Search for the cell housing the specified text and yield its (X, Y) center coordinate. 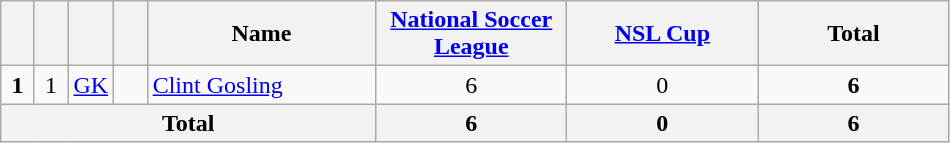
GK (91, 85)
NSL Cup (662, 34)
National Soccer League (472, 34)
Name (262, 34)
Clint Gosling (262, 85)
